Locate the cell with the specified text and output its [x, y] center coordinate. 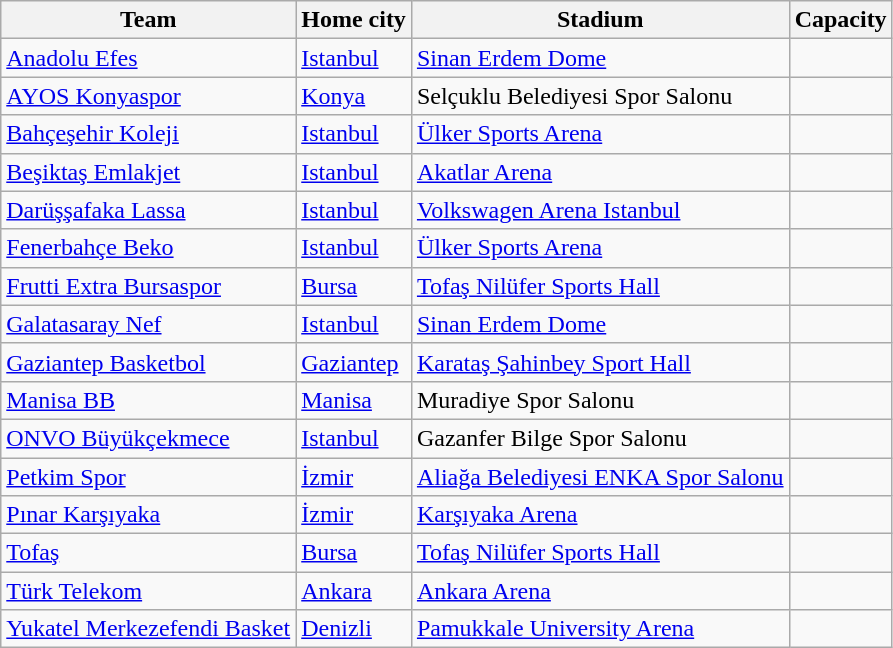
Denizli [354, 629]
Pamukkale University Arena [600, 629]
ONVO Büyükçekmece [148, 438]
Türk Telekom [148, 591]
Capacity [840, 20]
Galatasaray Nef [148, 324]
Frutti Extra Bursaspor [148, 286]
Manisa BB [148, 400]
Selçuklu Belediyesi Spor Salonu [600, 96]
Home city [354, 20]
Petkim Spor [148, 477]
Pınar Karşıyaka [148, 515]
Konya [354, 96]
Karataş Şahinbey Sport Hall [600, 362]
Aliağa Belediyesi ENKA Spor Salonu [600, 477]
Yukatel Merkezefendi Basket [148, 629]
Beşiktaş Emlakjet [148, 172]
Ankara [354, 591]
Gaziantep [354, 362]
Bahçeşehir Koleji [148, 134]
Anadolu Efes [148, 58]
Team [148, 20]
Karşıyaka Arena [600, 515]
Fenerbahçe Beko [148, 248]
Gaziantep Basketbol [148, 362]
Ankara Arena [600, 591]
AYOS Konyaspor [148, 96]
Akatlar Arena [600, 172]
Tofaş [148, 553]
Manisa [354, 400]
Stadium [600, 20]
Darüşşafaka Lassa [148, 210]
Muradiye Spor Salonu [600, 400]
Volkswagen Arena Istanbul [600, 210]
Gazanfer Bilge Spor Salonu [600, 438]
